From the cell containing the given text, extract its center point as [x, y] coordinate. 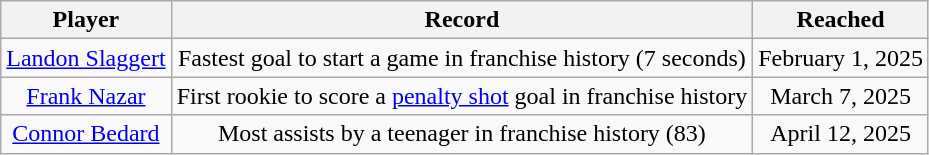
Frank Nazar [86, 96]
February 1, 2025 [841, 58]
Landon Slaggert [86, 58]
April 12, 2025 [841, 134]
First rookie to score a penalty shot goal in franchise history [462, 96]
Record [462, 20]
Most assists by a teenager in franchise history (83) [462, 134]
Player [86, 20]
Connor Bedard [86, 134]
March 7, 2025 [841, 96]
Reached [841, 20]
Fastest goal to start a game in franchise history (7 seconds) [462, 58]
